Locate the cell with the specified text and output its [X, Y] center coordinate. 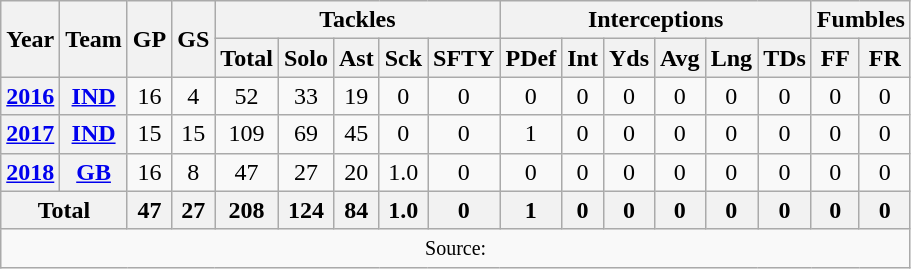
8 [194, 172]
Yds [628, 58]
Team [94, 39]
GP [149, 39]
FF [835, 58]
TDs [785, 58]
124 [306, 210]
PDef [531, 58]
Year [30, 39]
2017 [30, 134]
Int [583, 58]
2016 [30, 96]
84 [356, 210]
Ast [356, 58]
52 [247, 96]
208 [247, 210]
Lng [731, 58]
69 [306, 134]
Source: [456, 248]
19 [356, 96]
Sck [403, 58]
Fumbles [860, 20]
109 [247, 134]
Solo [306, 58]
Tackles [358, 20]
GB [94, 172]
SFTY [464, 58]
45 [356, 134]
4 [194, 96]
GS [194, 39]
Avg [680, 58]
33 [306, 96]
20 [356, 172]
Interceptions [656, 20]
FR [884, 58]
2018 [30, 172]
